Find where the given text appears and provide that cell's center as [x, y] coordinate. 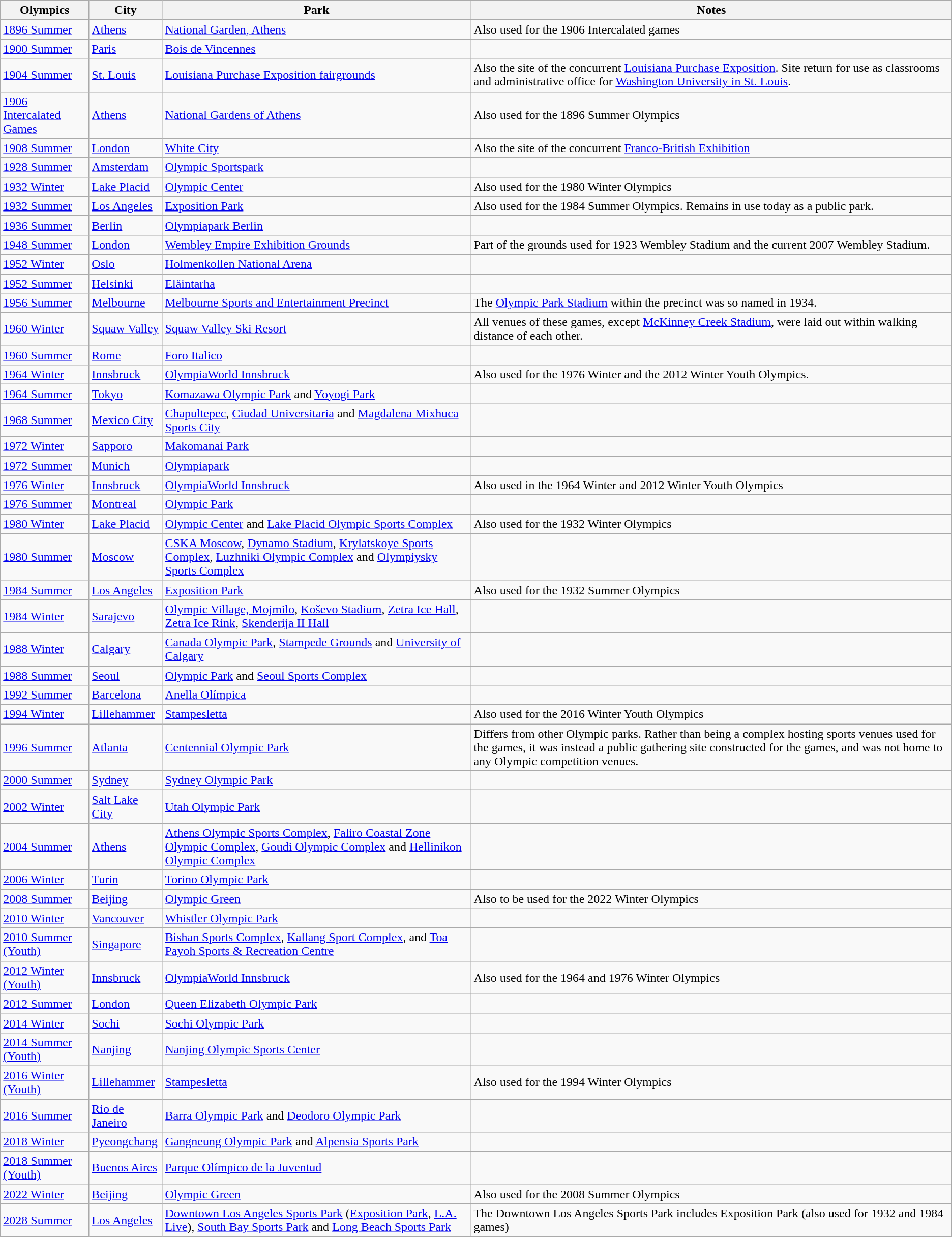
Eläintarha [316, 283]
Also used for the 1984 Summer Olympics. Remains in use today as a public park. [711, 206]
Sochi [126, 1023]
1988 Winter [45, 649]
2004 Summer [45, 847]
1960 Summer [45, 355]
The Downtown Los Angeles Sports Park includes Exposition Park (also used for 1932 and 1984 games) [711, 1220]
Queen Elizabeth Olympic Park [316, 1004]
2012 Winter (Youth) [45, 977]
Also used for the 1964 and 1976 Winter Olympics [711, 977]
Part of the grounds used for 1923 Wembley Stadium and the current 2007 Wembley Stadium. [711, 245]
Buenos Aires [126, 1168]
Also used for the 2016 Winter Youth Olympics [711, 714]
1964 Summer [45, 394]
2002 Winter [45, 806]
Olympiapark [316, 466]
Olympic Park and Seoul Sports Complex [316, 676]
Downtown Los Angeles Sports Park (Exposition Park, L.A. Live), South Bay Sports Park and Long Beach Sports Park [316, 1220]
National Gardens of Athens [316, 115]
Munich [126, 466]
Vancouver [126, 918]
Calgary [126, 649]
2018 Winter [45, 1142]
Bois de Vincennes [316, 49]
1896 Summer [45, 29]
Barra Olympic Park and Deodoro Olympic Park [316, 1115]
Makomanai Park [316, 446]
Tokyo [126, 394]
Rome [126, 355]
Seoul [126, 676]
2010 Winter [45, 918]
1936 Summer [45, 225]
1984 Winter [45, 616]
1948 Summer [45, 245]
1996 Summer [45, 747]
Squaw Valley Ski Resort [316, 329]
Turin [126, 880]
2022 Winter [45, 1194]
Canada Olympic Park, Stampede Grounds and University of Calgary [316, 649]
Melbourne Sports and Entertainment Precinct [316, 303]
Park [316, 10]
Barcelona [126, 695]
Bishan Sports Complex, Kallang Sport Complex, and Toa Payoh Sports & Recreation Centre [316, 945]
2016 Winter (Youth) [45, 1082]
Sapporo [126, 446]
Olympic Center [316, 187]
Melbourne [126, 303]
Whistler Olympic Park [316, 918]
Also the site of the concurrent Franco-British Exhibition [711, 148]
Also used for the 1932 Summer Olympics [711, 590]
Also used for the 1980 Winter Olympics [711, 187]
City [126, 10]
Singapore [126, 945]
Foro Italico [316, 355]
2014 Summer (Youth) [45, 1049]
Olympiapark Berlin [316, 225]
Nanjing Olympic Sports Center [316, 1049]
1976 Winter [45, 485]
Also used for the 2008 Summer Olympics [711, 1194]
Helsinki [126, 283]
Holmenkollen National Arena [316, 264]
The Olympic Park Stadium within the precinct was so named in 1934. [711, 303]
Louisiana Purchase Exposition fairgrounds [316, 75]
2012 Summer [45, 1004]
2014 Winter [45, 1023]
Torino Olympic Park [316, 880]
National Garden, Athens [316, 29]
1932 Summer [45, 206]
Also used for the 1932 Winter Olympics [711, 524]
2010 Summer (Youth) [45, 945]
1928 Summer [45, 167]
Olympics [45, 10]
Also used for the 1906 Intercalated games [711, 29]
Olympic Center and Lake Placid Olympic Sports Complex [316, 524]
Sochi Olympic Park [316, 1023]
Oslo [126, 264]
Rio de Janeiro [126, 1115]
Atlanta [126, 747]
Notes [711, 10]
Komazawa Olympic Park and Yoyogi Park [316, 394]
Salt Lake City [126, 806]
Pyeongchang [126, 1142]
Centennial Olympic Park [316, 747]
Chapultepec, Ciudad Universitaria and Magdalena Mixhuca Sports City [316, 420]
Athens Olympic Sports Complex, Faliro Coastal Zone Olympic Complex, Goudi Olympic Complex and Hellinikon Olympic Complex [316, 847]
1904 Summer [45, 75]
1964 Winter [45, 375]
Parque Olímpico de la Juventud [316, 1168]
Utah Olympic Park [316, 806]
Sydney Olympic Park [316, 780]
1994 Winter [45, 714]
2008 Summer [45, 899]
1956 Summer [45, 303]
Sydney [126, 780]
Wembley Empire Exhibition Grounds [316, 245]
Moscow [126, 557]
Also to be used for the 2022 Winter Olympics [711, 899]
1908 Summer [45, 148]
1988 Summer [45, 676]
1972 Winter [45, 446]
1906 Intercalated Games [45, 115]
Paris [126, 49]
Also used for the 1994 Winter Olympics [711, 1082]
Squaw Valley [126, 329]
CSKA Moscow, Dynamo Stadium, Krylatskoye Sports Complex, Luzhniki Olympic Complex and Olympiysky Sports Complex [316, 557]
Olympic Park [316, 504]
Olympic Sportspark [316, 167]
Sarajevo [126, 616]
White City [316, 148]
1952 Summer [45, 283]
Gangneung Olympic Park and Alpensia Sports Park [316, 1142]
1968 Summer [45, 420]
Anella Olímpica [316, 695]
2016 Summer [45, 1115]
1984 Summer [45, 590]
Olympic Village, Mojmilo, Koševo Stadium, Zetra Ice Hall, Zetra Ice Rink, Skenderija II Hall [316, 616]
Mexico City [126, 420]
Also used for the 1976 Winter and the 2012 Winter Youth Olympics. [711, 375]
Nanjing [126, 1049]
1992 Summer [45, 695]
2018 Summer (Youth) [45, 1168]
2028 Summer [45, 1220]
2006 Winter [45, 880]
1980 Summer [45, 557]
2000 Summer [45, 780]
1932 Winter [45, 187]
Also used in the 1964 Winter and 2012 Winter Youth Olympics [711, 485]
1900 Summer [45, 49]
Montreal [126, 504]
1972 Summer [45, 466]
1976 Summer [45, 504]
1952 Winter [45, 264]
1980 Winter [45, 524]
St. Louis [126, 75]
All venues of these games, except McKinney Creek Stadium, were laid out within walking distance of each other. [711, 329]
Amsterdam [126, 167]
Berlin [126, 225]
Also used for the 1896 Summer Olympics [711, 115]
1960 Winter [45, 329]
